Locate the cell with the specified text and output its [x, y] center coordinate. 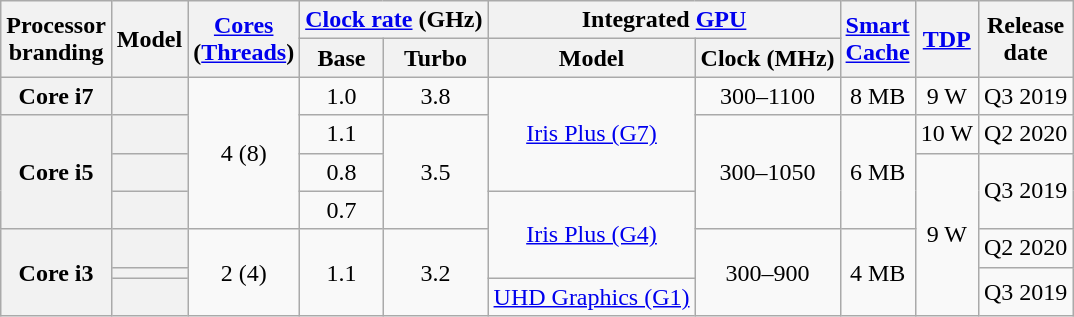
3.2 [436, 272]
Base [342, 58]
0.7 [342, 210]
Turbo [436, 58]
Iris Plus (G4) [592, 234]
3.5 [436, 172]
300–1100 [768, 96]
UHD Graphics (G1) [592, 297]
Clock rate (GHz) [394, 20]
8 MB [878, 96]
Clock (MHz) [768, 58]
TDP [946, 39]
Core i3 [56, 272]
6 MB [878, 172]
2 (4) [244, 272]
0.8 [342, 172]
1.0 [342, 96]
Releasedate [1025, 39]
SmartCache [878, 39]
Integrated GPU [664, 20]
Iris Plus (G7) [592, 134]
300–900 [768, 272]
300–1050 [768, 172]
4 MB [878, 272]
3.8 [436, 96]
Processorbranding [56, 39]
4 (8) [244, 153]
Cores(Threads) [244, 39]
10 W [946, 134]
Core i5 [56, 172]
Core i7 [56, 96]
